Capture the cell that displays the provided text and extract its (x, y) central coordinate. 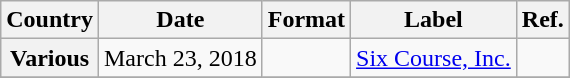
Date (180, 20)
Six Course, Inc. (434, 58)
Format (306, 20)
Country (50, 20)
Label (434, 20)
March 23, 2018 (180, 58)
Ref. (542, 20)
Various (50, 58)
